Provide the [x, y] coordinate of the cell's center where the given text is located.  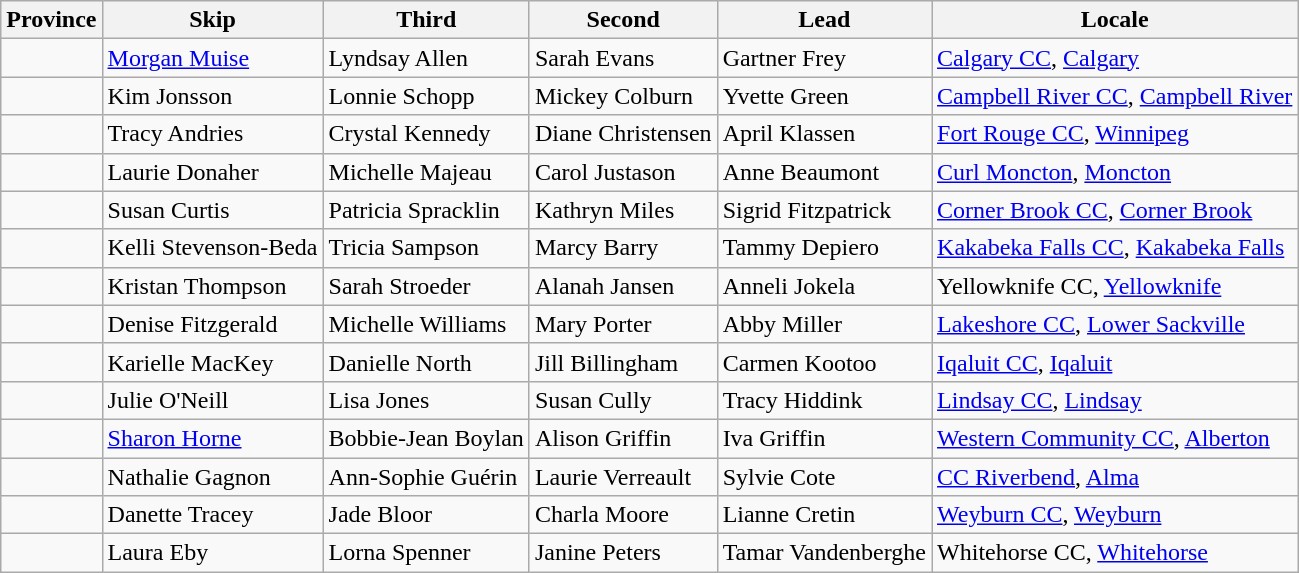
Morgan Muise [212, 58]
Sarah Evans [623, 58]
Lisa Jones [426, 400]
Sylvie Cote [824, 477]
Michelle Majeau [426, 172]
Sarah Stroeder [426, 286]
Lead [824, 20]
Jade Bloor [426, 515]
Alison Griffin [623, 438]
Kakabeka Falls CC, Kakabeka Falls [1115, 248]
Laurie Donaher [212, 172]
Ann-Sophie Guérin [426, 477]
Lindsay CC, Lindsay [1115, 400]
Bobbie-Jean Boylan [426, 438]
Abby Miller [824, 324]
Susan Cully [623, 400]
Tricia Sampson [426, 248]
Gartner Frey [824, 58]
Province [52, 20]
Laura Eby [212, 553]
Iqaluit CC, Iqaluit [1115, 362]
Carol Justason [623, 172]
Patricia Spracklin [426, 210]
Kim Jonsson [212, 96]
Karielle MacKey [212, 362]
Kathryn Miles [623, 210]
Sharon Horne [212, 438]
Second [623, 20]
April Klassen [824, 134]
Weyburn CC, Weyburn [1115, 515]
Yellowknife CC, Yellowknife [1115, 286]
Skip [212, 20]
Yvette Green [824, 96]
Tracy Hiddink [824, 400]
Diane Christensen [623, 134]
Denise Fitzgerald [212, 324]
Marcy Barry [623, 248]
Sigrid Fitzpatrick [824, 210]
Whitehorse CC, Whitehorse [1115, 553]
CC Riverbend, Alma [1115, 477]
Alanah Jansen [623, 286]
Lyndsay Allen [426, 58]
Corner Brook CC, Corner Brook [1115, 210]
Janine Peters [623, 553]
Michelle Williams [426, 324]
Calgary CC, Calgary [1115, 58]
Julie O'Neill [212, 400]
Locale [1115, 20]
Tammy Depiero [824, 248]
Kelli Stevenson-Beda [212, 248]
Carmen Kootoo [824, 362]
Campbell River CC, Campbell River [1115, 96]
Fort Rouge CC, Winnipeg [1115, 134]
Danielle North [426, 362]
Tracy Andries [212, 134]
Iva Griffin [824, 438]
Laurie Verreault [623, 477]
Tamar Vandenberghe [824, 553]
Anne Beaumont [824, 172]
Nathalie Gagnon [212, 477]
Susan Curtis [212, 210]
Lonnie Schopp [426, 96]
Curl Moncton, Moncton [1115, 172]
Danette Tracey [212, 515]
Mickey Colburn [623, 96]
Lianne Cretin [824, 515]
Anneli Jokela [824, 286]
Western Community CC, Alberton [1115, 438]
Third [426, 20]
Mary Porter [623, 324]
Crystal Kennedy [426, 134]
Lakeshore CC, Lower Sackville [1115, 324]
Kristan Thompson [212, 286]
Jill Billingham [623, 362]
Charla Moore [623, 515]
Lorna Spenner [426, 553]
